Determine the [x, y] coordinate at the center of the cell enclosing the given text.  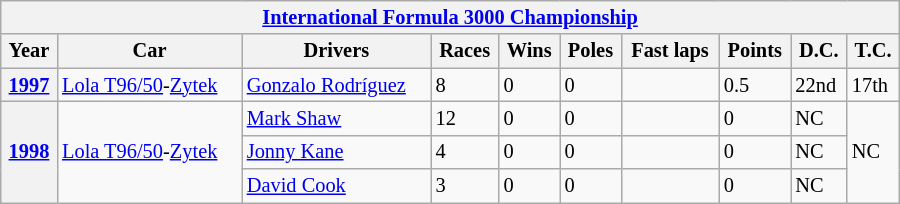
8 [465, 85]
12 [465, 118]
T.C. [873, 51]
4 [465, 152]
Car [150, 51]
David Cook [336, 186]
Drivers [336, 51]
Jonny Kane [336, 152]
22nd [819, 85]
Points [755, 51]
Wins [530, 51]
1997 [29, 85]
1998 [29, 152]
Gonzalo Rodríguez [336, 85]
International Formula 3000 Championship [450, 17]
0.5 [755, 85]
Mark Shaw [336, 118]
Fast laps [670, 51]
D.C. [819, 51]
Races [465, 51]
3 [465, 186]
Year [29, 51]
17th [873, 85]
Poles [591, 51]
